Detect which cell encompasses the target text, then output its [X, Y] center coordinate. 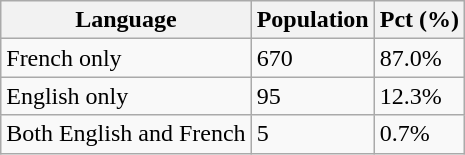
87.0% [419, 58]
Pct (%) [419, 20]
Language [126, 20]
Both English and French [126, 134]
5 [312, 134]
12.3% [419, 96]
French only [126, 58]
95 [312, 96]
English only [126, 96]
Population [312, 20]
670 [312, 58]
0.7% [419, 134]
